Detect which cell encompasses the target text, then output its [X, Y] center coordinate. 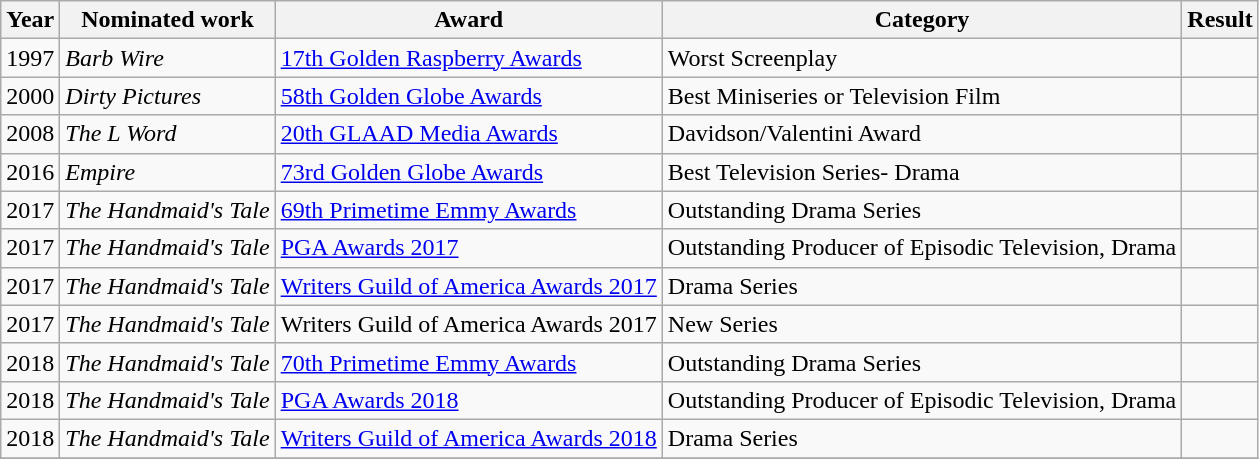
17th Golden Raspberry Awards [468, 58]
Barb Wire [168, 58]
Best Television Series- Drama [922, 172]
Result [1220, 20]
2000 [30, 96]
New Series [922, 324]
Nominated work [168, 20]
Best Miniseries or Television Film [922, 96]
Empire [168, 172]
Category [922, 20]
58th Golden Globe Awards [468, 96]
1997 [30, 58]
70th Primetime Emmy Awards [468, 362]
The L Word [168, 134]
Year [30, 20]
Award [468, 20]
2016 [30, 172]
PGA Awards 2018 [468, 400]
Worst Screenplay [922, 58]
73rd Golden Globe Awards [468, 172]
Davidson/Valentini Award [922, 134]
69th Primetime Emmy Awards [468, 210]
Writers Guild of America Awards 2018 [468, 438]
Dirty Pictures [168, 96]
2008 [30, 134]
PGA Awards 2017 [468, 248]
20th GLAAD Media Awards [468, 134]
